For the text-containing cell, return its midpoint in (x, y) coordinate format. 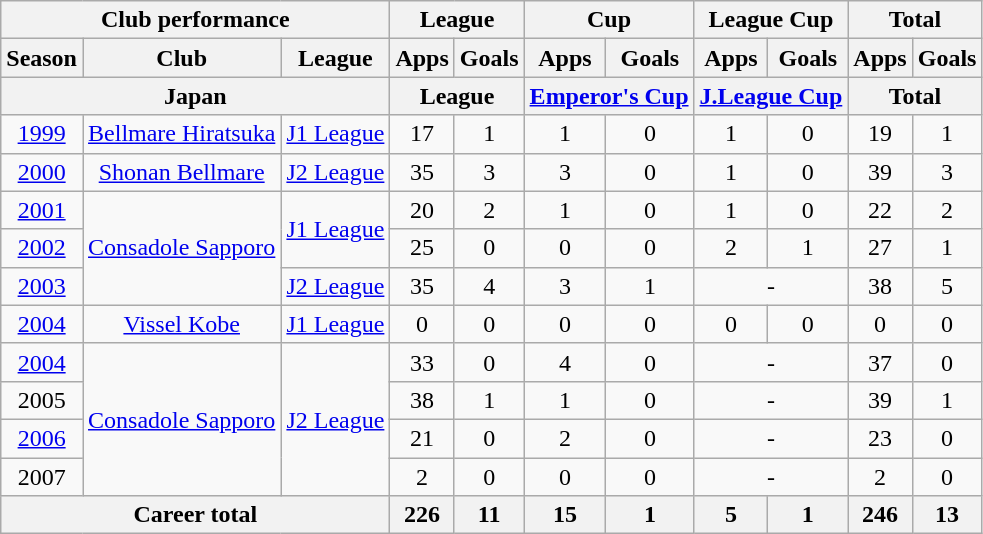
2001 (42, 210)
Career total (196, 515)
2005 (42, 400)
33 (422, 362)
37 (880, 362)
246 (880, 515)
Season (42, 58)
15 (565, 515)
Emperor's Cup (609, 96)
League Cup (771, 20)
1999 (42, 134)
Shonan Bellmare (181, 172)
2006 (42, 438)
11 (489, 515)
27 (880, 248)
23 (880, 438)
Vissel Kobe (181, 324)
J.League Cup (771, 96)
20 (422, 210)
13 (947, 515)
2002 (42, 248)
Club (181, 58)
25 (422, 248)
17 (422, 134)
Club performance (196, 20)
21 (422, 438)
22 (880, 210)
19 (880, 134)
226 (422, 515)
2007 (42, 477)
Cup (609, 20)
2003 (42, 286)
Japan (196, 96)
2000 (42, 172)
Bellmare Hiratsuka (181, 134)
